Output the [X, Y] coordinate of the center of the cell containing the given text.  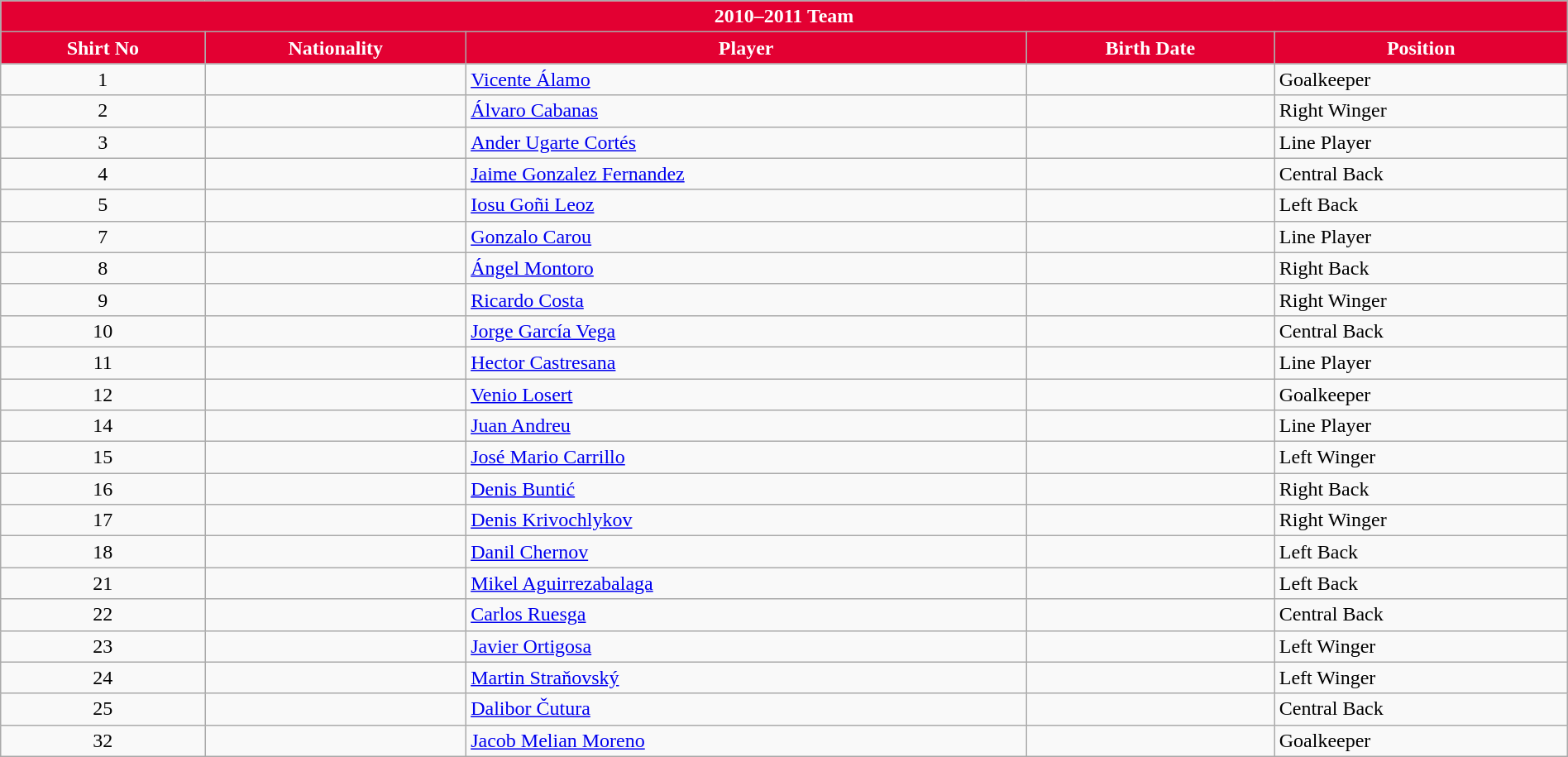
25 [103, 709]
7 [103, 237]
11 [103, 362]
Venio Losert [746, 395]
Javier Ortigosa [746, 646]
Nationality [336, 48]
22 [103, 615]
17 [103, 520]
14 [103, 426]
23 [103, 646]
2 [103, 111]
Álvaro Cabanas [746, 111]
Mikel Aguirrezabalaga [746, 583]
Gonzalo Carou [746, 237]
Jaime Gonzalez Fernandez [746, 174]
16 [103, 489]
Birth Date [1151, 48]
5 [103, 205]
1 [103, 79]
Position [1421, 48]
24 [103, 678]
15 [103, 458]
Ángel Montoro [746, 268]
12 [103, 395]
8 [103, 268]
Ander Ugarte Cortés [746, 142]
Jacob Melian Moreno [746, 740]
Juan Andreu [746, 426]
9 [103, 299]
Hector Castresana [746, 362]
Ricardo Costa [746, 299]
Shirt No [103, 48]
2010–2011 Team [784, 17]
32 [103, 740]
Jorge García Vega [746, 331]
Vicente Álamo [746, 79]
10 [103, 331]
Dalibor Čutura [746, 709]
Denis Buntić [746, 489]
18 [103, 552]
Martin Straňovský [746, 678]
21 [103, 583]
José Mario Carrillo [746, 458]
4 [103, 174]
Danil Chernov [746, 552]
Iosu Goñi Leoz [746, 205]
Denis Krivochlykov [746, 520]
Carlos Ruesga [746, 615]
Player [746, 48]
3 [103, 142]
